Extract the (X, Y) coordinate from the center of the cell holding the provided text.  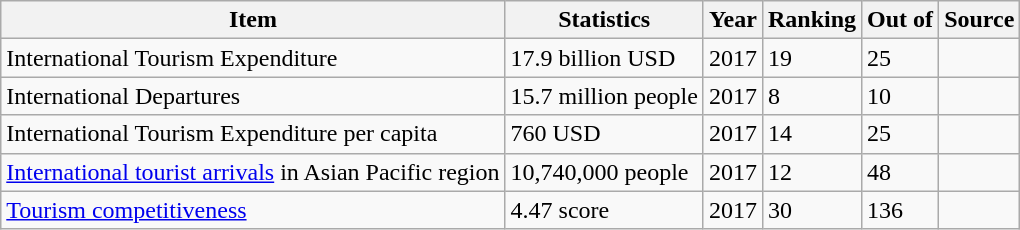
International Tourism Expenditure (253, 58)
30 (812, 210)
Statistics (604, 20)
8 (812, 96)
Ranking (812, 20)
10,740,000 people (604, 172)
Item (253, 20)
Source (980, 20)
14 (812, 134)
Tourism competitiveness (253, 210)
10 (900, 96)
19 (812, 58)
12 (812, 172)
4.47 score (604, 210)
International tourist arrivals in Asian Pacific region (253, 172)
Out of (900, 20)
International Departures (253, 96)
Year (732, 20)
International Tourism Expenditure per capita (253, 134)
136 (900, 210)
17.9 billion USD (604, 58)
15.7 million people (604, 96)
760 USD (604, 134)
48 (900, 172)
